Detect which cell encompasses the target text, then output its [X, Y] center coordinate. 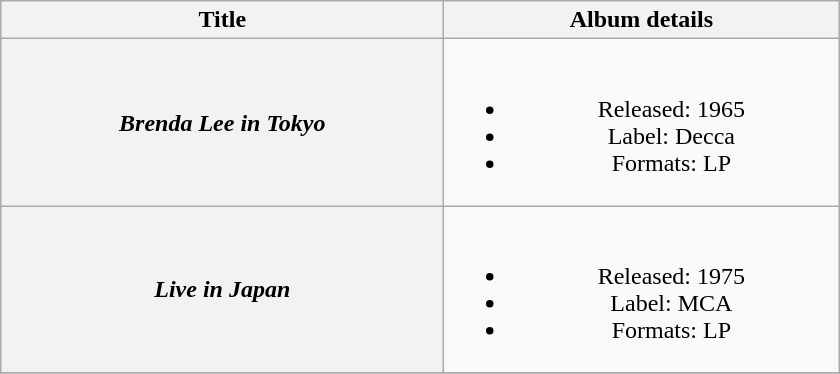
Released: 1975Label: MCAFormats: LP [642, 290]
Live in Japan [222, 290]
Title [222, 20]
Brenda Lee in Tokyo [222, 122]
Album details [642, 20]
Released: 1965Label: DeccaFormats: LP [642, 122]
